Extract the [x, y] coordinate from the center of the cell holding the provided text.  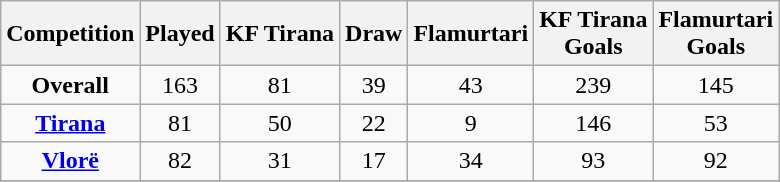
239 [594, 85]
163 [180, 85]
22 [374, 123]
Tirana [70, 123]
146 [594, 123]
Competition [70, 34]
9 [471, 123]
145 [716, 85]
92 [716, 161]
Overall [70, 85]
82 [180, 161]
50 [280, 123]
34 [471, 161]
93 [594, 161]
53 [716, 123]
Vlorë [70, 161]
39 [374, 85]
KF Tirana [280, 34]
Flamurtari Goals [716, 34]
31 [280, 161]
Draw [374, 34]
17 [374, 161]
KF Tirana Goals [594, 34]
43 [471, 85]
Flamurtari [471, 34]
Played [180, 34]
